Locate the cell with the specified text and output its (x, y) center coordinate. 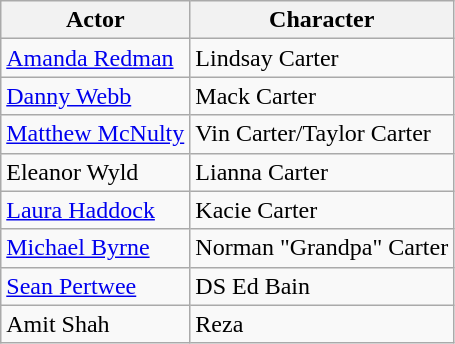
Norman "Grandpa" Carter (322, 248)
Amit Shah (96, 324)
Sean Pertwee (96, 286)
Michael Byrne (96, 248)
DS Ed Bain (322, 286)
Mack Carter (322, 96)
Character (322, 20)
Reza (322, 324)
Amanda Redman (96, 58)
Eleanor Wyld (96, 172)
Lindsay Carter (322, 58)
Laura Haddock (96, 210)
Actor (96, 20)
Danny Webb (96, 96)
Vin Carter/Taylor Carter (322, 134)
Lianna Carter (322, 172)
Matthew McNulty (96, 134)
Kacie Carter (322, 210)
